Provide the (X, Y) coordinate of the cell's center where the given text is located.  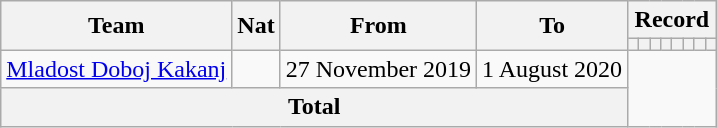
27 November 2019 (378, 69)
1 August 2020 (552, 69)
Team (116, 26)
Nat (256, 26)
From (378, 26)
To (552, 26)
Mladost Doboj Kakanj (116, 69)
Total (314, 107)
Record (672, 20)
